Identify which cell holds the provided text, then report its (x, y) central coordinate. 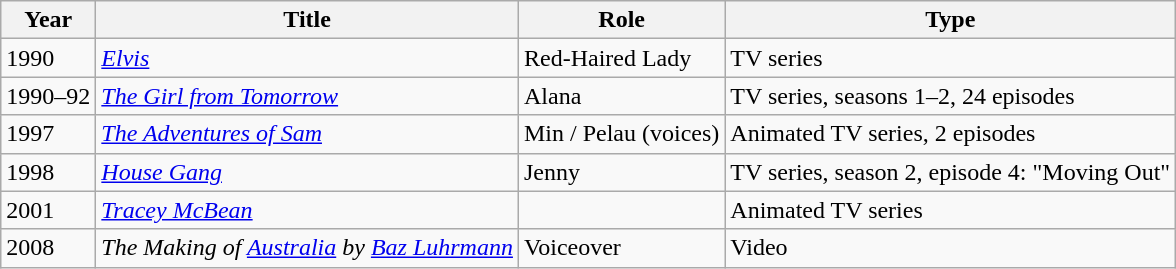
2001 (48, 210)
Elvis (308, 58)
TV series (950, 58)
The Adventures of Sam (308, 134)
1998 (48, 172)
Jenny (621, 172)
The Making of Australia by Baz Luhrmann (308, 248)
Role (621, 20)
Animated TV series (950, 210)
1990–92 (48, 96)
The Girl from Tomorrow (308, 96)
2008 (48, 248)
1997 (48, 134)
Video (950, 248)
Animated TV series, 2 episodes (950, 134)
Min / Pelau (voices) (621, 134)
Tracey McBean (308, 210)
TV series, seasons 1–2, 24 episodes (950, 96)
House Gang (308, 172)
TV series, season 2, episode 4: "Moving Out" (950, 172)
Voiceover (621, 248)
Type (950, 20)
Year (48, 20)
1990 (48, 58)
Alana (621, 96)
Red-Haired Lady (621, 58)
Title (308, 20)
